Search for the cell housing the specified text and yield its (x, y) center coordinate. 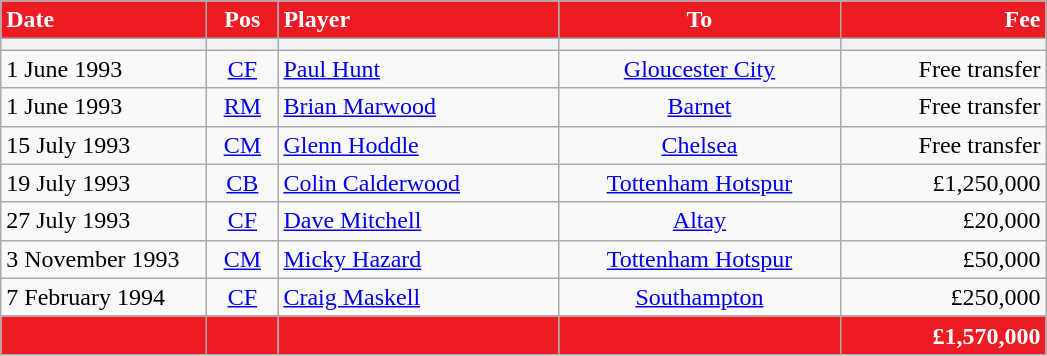
Date (104, 20)
RM (242, 107)
27 July 1993 (104, 221)
Altay (700, 221)
CB (242, 183)
7 February 1994 (104, 297)
£1,570,000 (943, 335)
19 July 1993 (104, 183)
Gloucester City (700, 69)
Fee (943, 20)
Dave Mitchell (418, 221)
Glenn Hoddle (418, 145)
3 November 1993 (104, 259)
Colin Calderwood (418, 183)
To (700, 20)
Barnet (700, 107)
Chelsea (700, 145)
Paul Hunt (418, 69)
Player (418, 20)
£1,250,000 (943, 183)
Craig Maskell (418, 297)
Southampton (700, 297)
Pos (242, 20)
15 July 1993 (104, 145)
Micky Hazard (418, 259)
Brian Marwood (418, 107)
£250,000 (943, 297)
£20,000 (943, 221)
£50,000 (943, 259)
